Capture the cell that displays the provided text and extract its (X, Y) central coordinate. 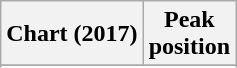
Chart (2017) (72, 34)
Peak position (189, 34)
